Output the [x, y] coordinate of the center of the cell containing the given text.  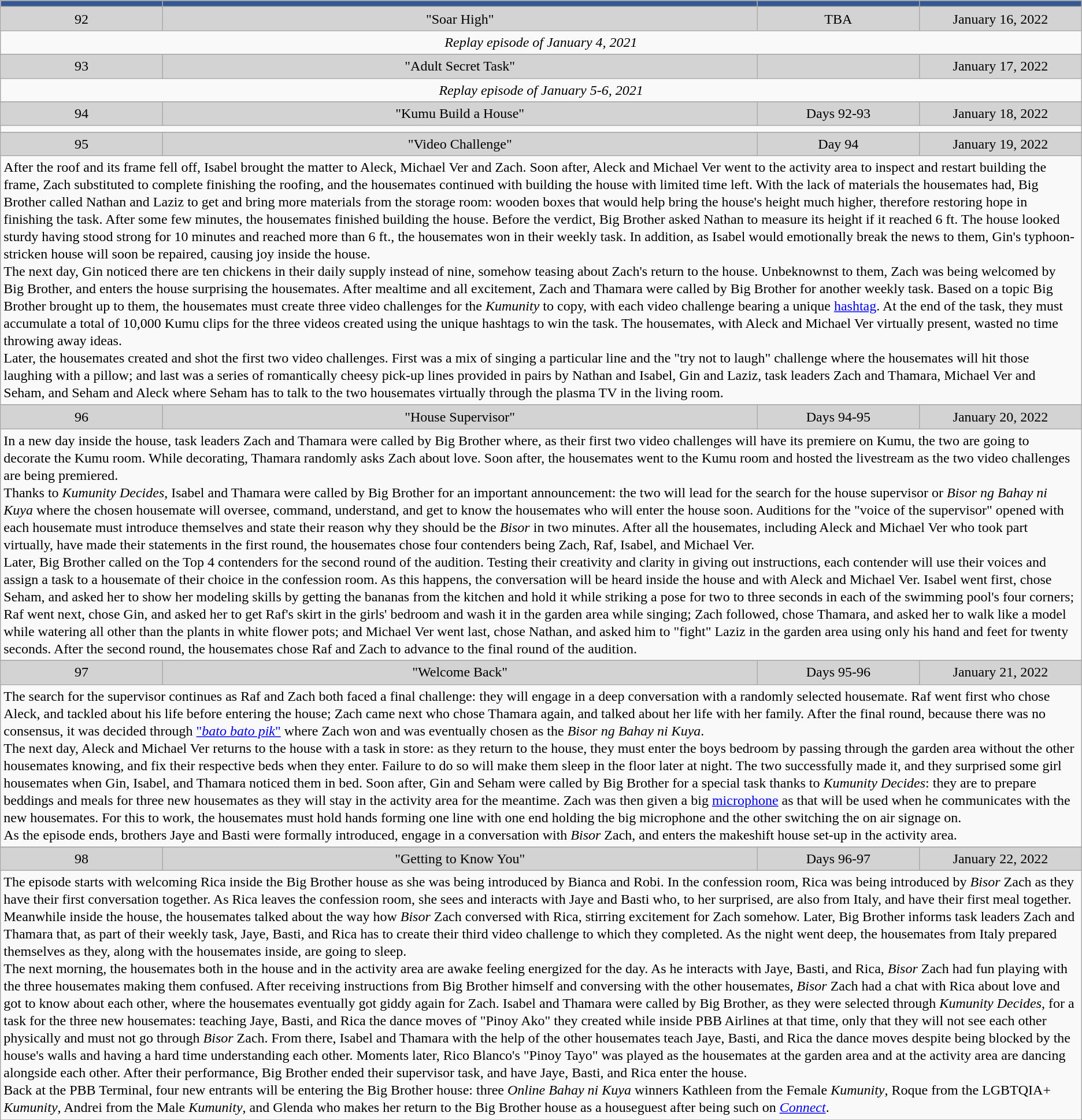
"Adult Secret Task" [460, 66]
98 [82, 859]
January 16, 2022 [1001, 19]
January 22, 2022 [1001, 859]
Days 92-93 [838, 113]
January 20, 2022 [1001, 416]
Day 94 [838, 143]
Replay episode of January 5-6, 2021 [541, 90]
96 [82, 416]
"House Supervisor" [460, 416]
January 18, 2022 [1001, 113]
TBA [838, 19]
Days 95-96 [838, 672]
January 21, 2022 [1001, 672]
95 [82, 143]
"Soar High" [460, 19]
93 [82, 66]
"Welcome Back" [460, 672]
92 [82, 19]
94 [82, 113]
"Kumu Build a House" [460, 113]
"Getting to Know You" [460, 859]
Replay episode of January 4, 2021 [541, 43]
"Video Challenge" [460, 143]
Days 96-97 [838, 859]
January 19, 2022 [1001, 143]
97 [82, 672]
Days 94-95 [838, 416]
January 17, 2022 [1001, 66]
